Return (X, Y) of the center of cell containing provided text 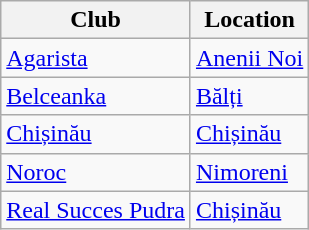
Noroc (96, 172)
Agarista (96, 58)
Bălți (249, 96)
Belceanka (96, 96)
Club (96, 20)
Real Succes Pudra (96, 210)
Anenii Noi (249, 58)
Nimoreni (249, 172)
Location (249, 20)
